For the text-containing cell, return its midpoint in (X, Y) coordinate format. 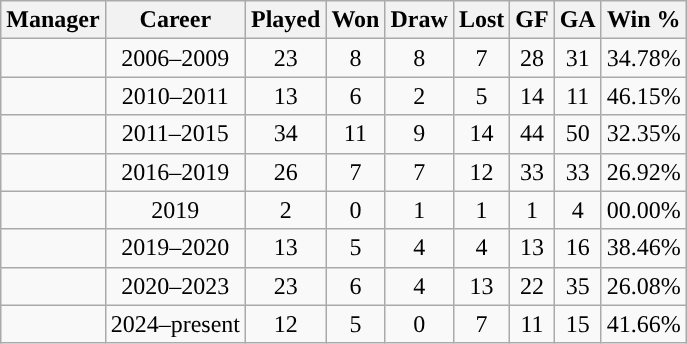
Lost (481, 20)
38.46% (644, 248)
Manager (53, 20)
Won (356, 20)
2011–2015 (175, 134)
28 (532, 58)
Win % (644, 20)
2006–2009 (175, 58)
2016–2019 (175, 172)
46.15% (644, 96)
22 (532, 286)
9 (419, 134)
Draw (419, 20)
34 (285, 134)
35 (578, 286)
15 (578, 324)
50 (578, 134)
2010–2011 (175, 96)
44 (532, 134)
41.66% (644, 324)
16 (578, 248)
31 (578, 58)
2019–2020 (175, 248)
2020–2023 (175, 286)
2024–present (175, 324)
34.78% (644, 58)
32.35% (644, 134)
2019 (175, 210)
26 (285, 172)
26.92% (644, 172)
26.08% (644, 286)
00.00% (644, 210)
GA (578, 20)
GF (532, 20)
Played (285, 20)
Career (175, 20)
